Output the (x, y) coordinate of the center of the cell containing the given text.  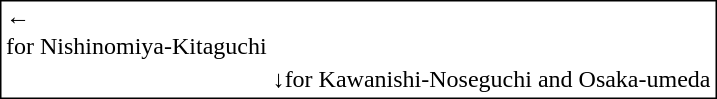
←for Nishinomiya-Kitaguchi (136, 32)
↓for Kawanishi-Noseguchi and Osaka-umeda (492, 79)
